Scan for the cell matching the given text and deliver its (X, Y) coordinate at center. 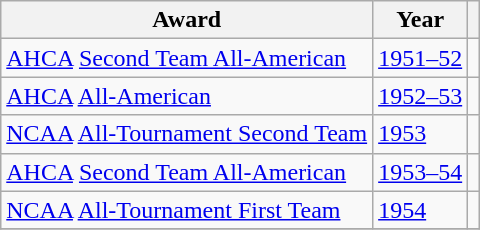
1952–53 (420, 96)
Year (420, 20)
1953 (420, 134)
NCAA All-Tournament First Team (187, 210)
NCAA All-Tournament Second Team (187, 134)
AHCA All-American (187, 96)
1953–54 (420, 172)
Award (187, 20)
1951–52 (420, 58)
1954 (420, 210)
